Return [X, Y] of the center of cell containing provided text 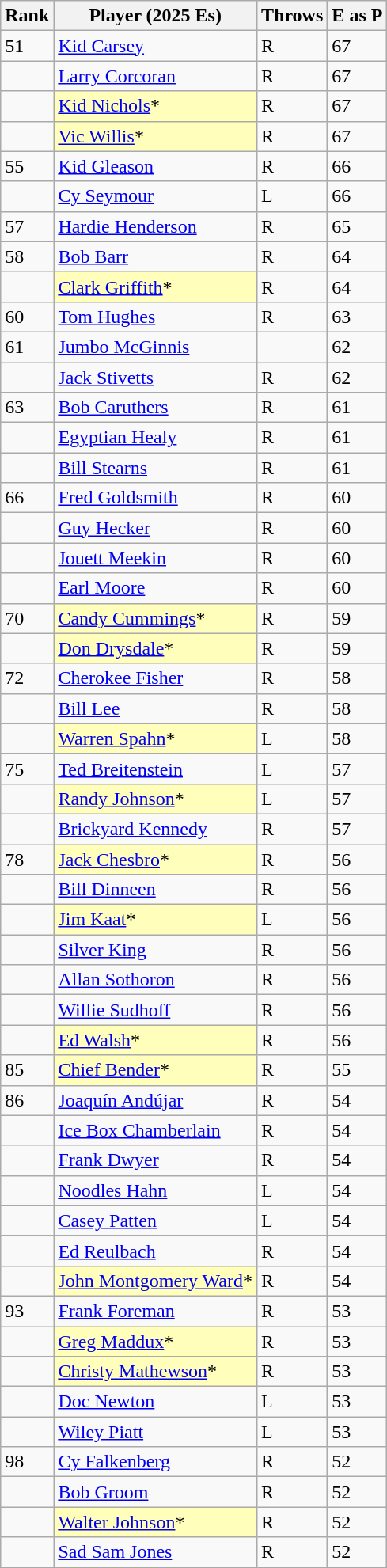
Doc Newton [155, 1402]
Casey Patten [155, 1221]
Bill Stearns [155, 468]
Hardie Henderson [155, 226]
Jim Kaat* [155, 920]
Player (2025 Es) [155, 16]
John Montgomery Ward* [155, 1281]
Frank Dwyer [155, 1160]
Walter Johnson* [155, 1522]
Cherokee Fisher [155, 678]
E as P [358, 16]
Brickyard Kennedy [155, 829]
Throws [293, 16]
78 [27, 859]
Christy Mathewson* [155, 1372]
Joaquín Andújar [155, 1100]
Sad Sam Jones [155, 1552]
Cy Seymour [155, 196]
Bill Lee [155, 708]
Guy Hecker [155, 528]
Willie Sudhoff [155, 1010]
Cy Falkenberg [155, 1462]
Vic Willis* [155, 136]
Bob Groom [155, 1492]
Jack Stivetts [155, 378]
Ed Reulbach [155, 1251]
98 [27, 1462]
93 [27, 1311]
Larry Corcoran [155, 76]
Chief Bender* [155, 1070]
Bill Dinneen [155, 890]
Ice Box Chamberlain [155, 1130]
Silver King [155, 950]
Randy Johnson* [155, 799]
75 [27, 769]
Jack Chesbro* [155, 859]
Frank Foreman [155, 1311]
Tom Hughes [155, 317]
85 [27, 1070]
Noodles Hahn [155, 1190]
Kid Nichols* [155, 106]
Warren Spahn* [155, 738]
Jumbo McGinnis [155, 347]
86 [27, 1100]
Ed Walsh* [155, 1040]
70 [27, 618]
Bob Caruthers [155, 408]
Allan Sothoron [155, 980]
Fred Goldsmith [155, 498]
Greg Maddux* [155, 1342]
Earl Moore [155, 588]
Jouett Meekin [155, 558]
Don Drysdale* [155, 648]
Wiley Piatt [155, 1432]
51 [27, 46]
65 [358, 226]
Bob Barr [155, 256]
Rank [27, 16]
Clark Griffith* [155, 287]
Candy Cummings* [155, 618]
Ted Breitenstein [155, 769]
Egyptian Healy [155, 438]
Kid Carsey [155, 46]
72 [27, 678]
Kid Gleason [155, 166]
